Pinpoint the cell where the given text exists, returning its [x, y] midpoint coordinate. 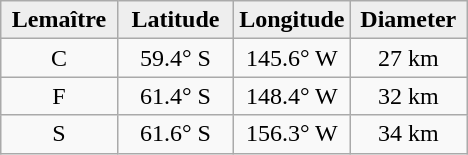
61.4° S [175, 96]
145.6° W [292, 58]
59.4° S [175, 58]
32 km [408, 96]
34 km [408, 134]
Diameter [408, 20]
F [59, 96]
156.3° W [292, 134]
Lemaître [59, 20]
Longitude [292, 20]
Latitude [175, 20]
61.6° S [175, 134]
S [59, 134]
148.4° W [292, 96]
27 km [408, 58]
C [59, 58]
